From the cell containing the given text, extract its center point as [X, Y] coordinate. 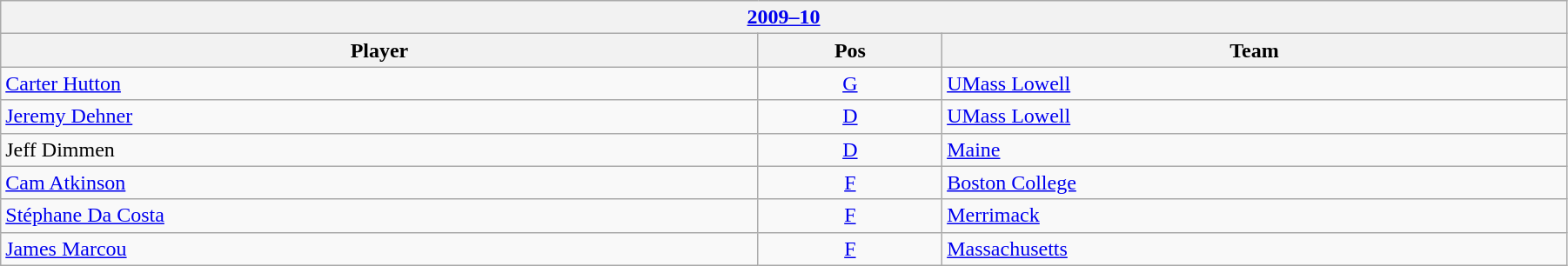
G [849, 83]
Merrimack [1255, 216]
Player [379, 50]
Jeremy Dehner [379, 116]
Cam Atkinson [379, 183]
Carter Hutton [379, 83]
Pos [849, 50]
2009–10 [784, 17]
James Marcou [379, 249]
Maine [1255, 150]
Massachusetts [1255, 249]
Team [1255, 50]
Jeff Dimmen [379, 150]
Boston College [1255, 183]
Stéphane Da Costa [379, 216]
